Scan for the cell matching the given text and deliver its (x, y) coordinate at center. 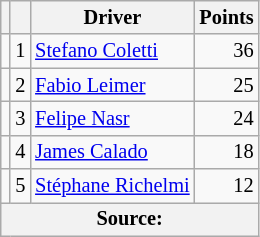
1 (20, 51)
25 (227, 85)
Felipe Nasr (112, 118)
12 (227, 186)
Driver (112, 17)
Fabio Leimer (112, 85)
Points (227, 17)
Source: (130, 219)
3 (20, 118)
18 (227, 152)
4 (20, 152)
James Calado (112, 152)
Stéphane Richelmi (112, 186)
5 (20, 186)
24 (227, 118)
36 (227, 51)
2 (20, 85)
Stefano Coletti (112, 51)
